Extract the [X, Y] coordinate from the center of the cell holding the provided text.  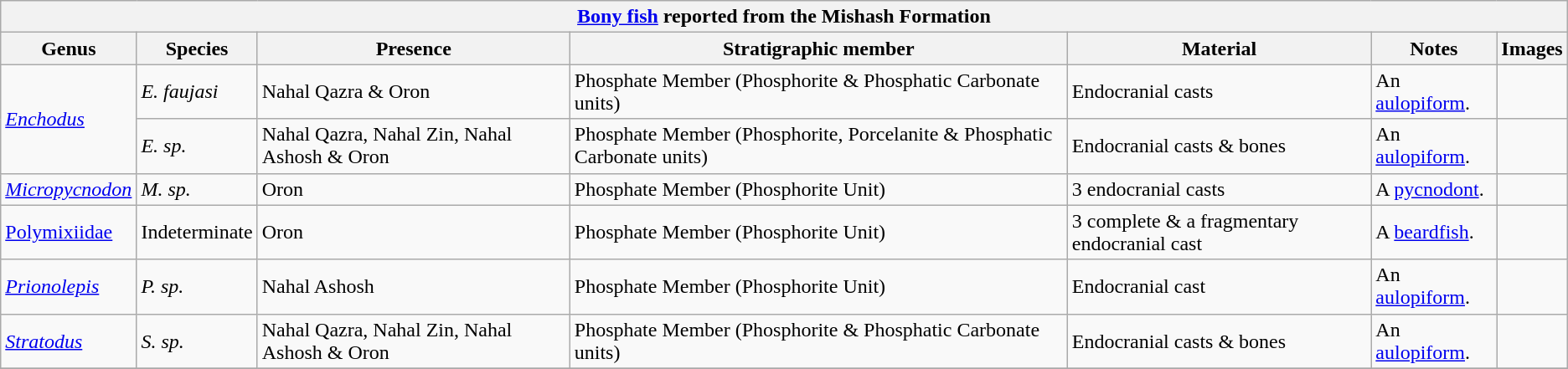
Nahal Qazra & Oron [414, 92]
Prionolepis [69, 286]
Phosphate Member (Phosphorite, Porcelanite & Phosphatic Carbonate units) [818, 146]
3 complete & a fragmentary endocranial cast [1220, 233]
Endocranial cast [1220, 286]
Notes [1434, 49]
P. sp. [197, 286]
E. faujasi [197, 92]
S. sp. [197, 341]
Enchodus [69, 119]
Stratigraphic member [818, 49]
Presence [414, 49]
A pycnodont. [1434, 189]
Genus [69, 49]
E. sp. [197, 146]
Polymixiidae [69, 233]
Bony fish reported from the Mishash Formation [784, 17]
A beardfish. [1434, 233]
Micropycnodon [69, 189]
M. sp. [197, 189]
3 endocranial casts [1220, 189]
Endocranial casts [1220, 92]
Stratodus [69, 341]
Images [1532, 49]
Indeterminate [197, 233]
Nahal Ashosh [414, 286]
Species [197, 49]
Material [1220, 49]
